Locate the cell with the specified text and output its (x, y) center coordinate. 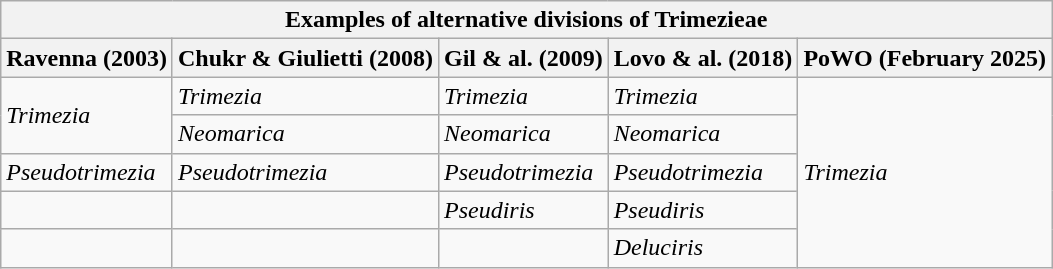
Gil & al. (2009) (523, 58)
Chukr & Giulietti (2008) (305, 58)
Ravenna (2003) (87, 58)
Deluciris (703, 248)
Examples of alternative divisions of Trimezieae (526, 20)
Lovo & al. (2018) (703, 58)
PoWO (February 2025) (925, 58)
